Pinpoint the cell where the given text exists, returning its (X, Y) midpoint coordinate. 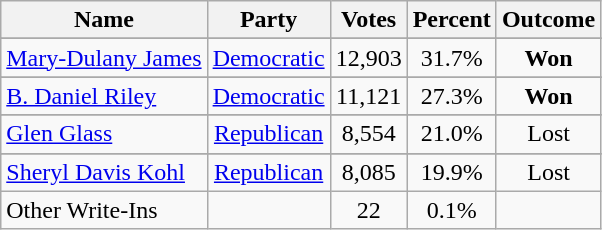
8,554 (368, 134)
Votes (368, 20)
11,121 (368, 96)
B. Daniel Riley (104, 96)
0.1% (452, 210)
27.3% (452, 96)
8,085 (368, 172)
Mary-Dulany James (104, 58)
Outcome (548, 20)
31.7% (452, 58)
22 (368, 210)
21.0% (452, 134)
12,903 (368, 58)
Percent (452, 20)
Glen Glass (104, 134)
Party (268, 20)
Sheryl Davis Kohl (104, 172)
Other Write-Ins (104, 210)
19.9% (452, 172)
Name (104, 20)
